Locate the cell with the specified text and output its (x, y) center coordinate. 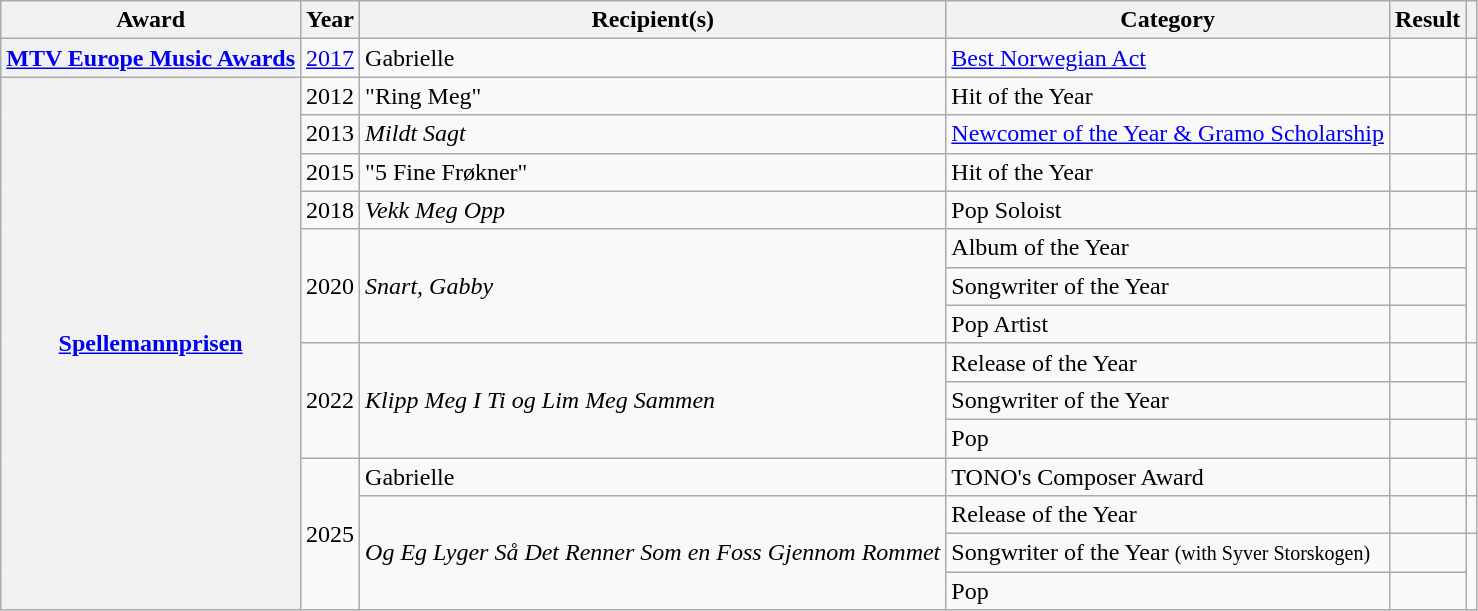
Mildt Sagt (653, 134)
Vekk Meg Opp (653, 210)
Snart, Gabby (653, 286)
2020 (330, 286)
Pop Soloist (1168, 210)
Category (1168, 20)
Songwriter of the Year (with Syver Storskogen) (1168, 553)
2017 (330, 58)
"Ring Meg" (653, 96)
2025 (330, 534)
Spellemannprisen (151, 344)
Result (1427, 20)
2012 (330, 96)
Og Eg Lyger Så Det Renner Som en Foss Gjennom Rommet (653, 553)
Year (330, 20)
Newcomer of the Year & Gramo Scholarship (1168, 134)
2018 (330, 210)
2022 (330, 400)
TONO's Composer Award (1168, 477)
Pop Artist (1168, 324)
MTV Europe Music Awards (151, 58)
"5 Fine Frøkner" (653, 172)
Award (151, 20)
Recipient(s) (653, 20)
Best Norwegian Act (1168, 58)
Album of the Year (1168, 248)
2015 (330, 172)
2013 (330, 134)
Klipp Meg I Ti og Lim Meg Sammen (653, 400)
